From the cell containing the given text, extract its center point as [x, y] coordinate. 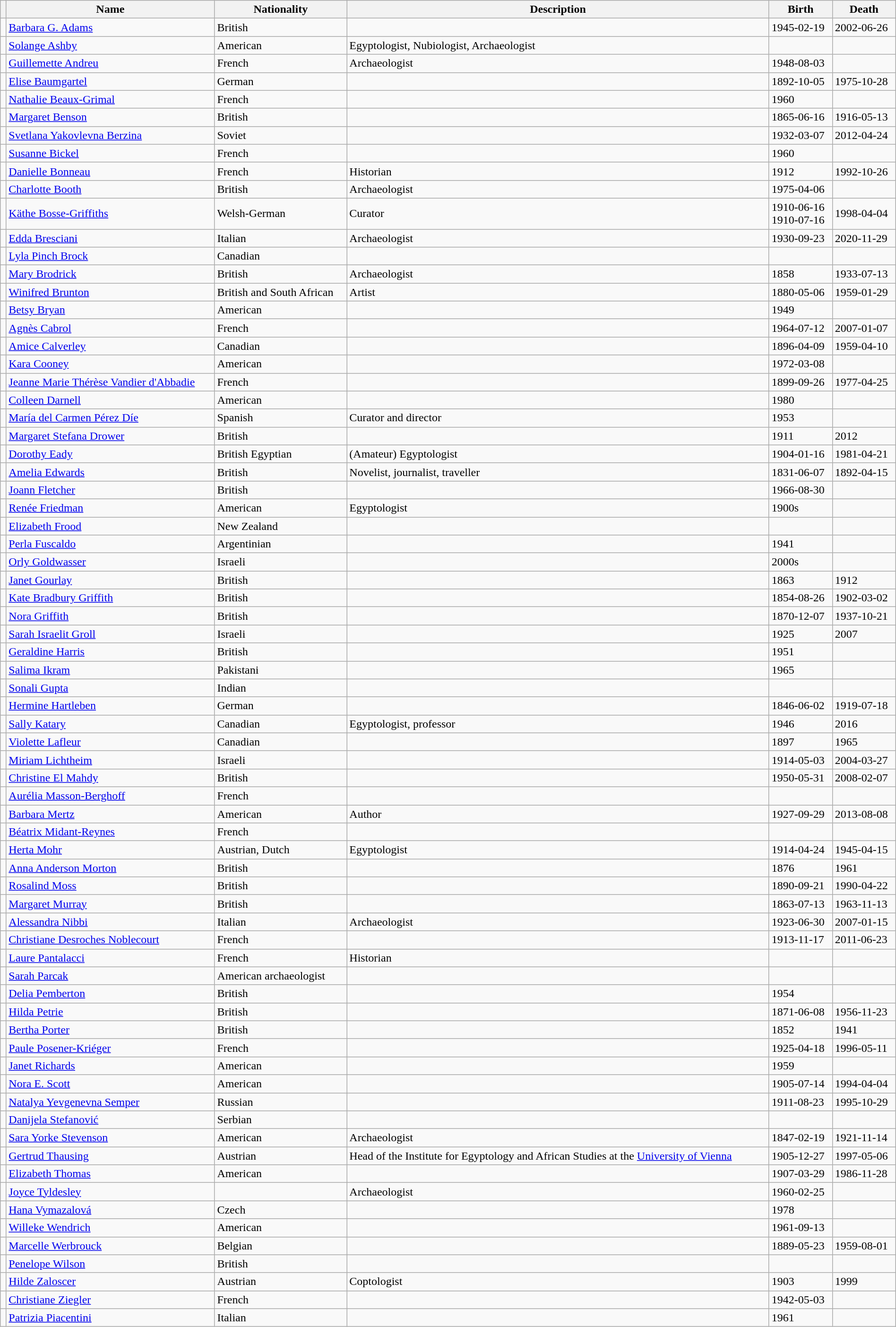
Nationality [281, 9]
2011-06-23 [864, 940]
Penelope Wilson [111, 1264]
Sally Katary [111, 724]
1907-03-29 [801, 1174]
1930-09-23 [801, 238]
1863 [801, 580]
Willeke Wendrich [111, 1228]
1937-10-21 [864, 616]
Béatrix Midant-Reynes [111, 832]
Austrian, Dutch [281, 850]
2008-02-07 [864, 778]
2013-08-08 [864, 814]
British Egyptian [281, 454]
1961-09-13 [801, 1228]
British and South African [281, 292]
1890-09-21 [801, 886]
2020-11-29 [864, 238]
1914-05-03 [801, 760]
Sonali Gupta [111, 688]
Barbara Mertz [111, 814]
1959-04-10 [864, 346]
Egyptologist, professor [558, 724]
Edda Bresciani [111, 238]
Solange Ashby [111, 45]
Sarah Parcak [111, 976]
1921-11-14 [864, 1138]
1925 [801, 634]
1954 [801, 994]
1903 [801, 1282]
1997-05-06 [864, 1156]
American archaeologist [281, 976]
1876 [801, 868]
Anna Anderson Morton [111, 868]
1975-10-28 [864, 81]
Nora Griffith [111, 616]
1978 [801, 1210]
1953 [801, 418]
1899-09-26 [801, 382]
1995-10-29 [864, 1102]
Dorothy Eady [111, 454]
Patrizia Piacentini [111, 1318]
Danielle Bonneau [111, 171]
Christine El Mahdy [111, 778]
Amice Calverley [111, 346]
Czech [281, 1210]
1892-10-05 [801, 81]
Name [111, 9]
Elizabeth Frood [111, 526]
Violette Lafleur [111, 742]
1858 [801, 274]
1892-04-15 [864, 472]
Kara Cooney [111, 364]
1981-04-21 [864, 454]
1897 [801, 742]
1896-04-09 [801, 346]
New Zealand [281, 526]
2007 [864, 634]
1916-05-13 [864, 117]
Rosalind Moss [111, 886]
1831-06-07 [801, 472]
Perla Fuscaldo [111, 544]
Käthe Bosse-Griffiths [111, 214]
1905-07-14 [801, 1084]
Christiane Desroches Noblecourt [111, 940]
1966-08-30 [801, 490]
1911 [801, 436]
Elizabeth Thomas [111, 1174]
1914-04-24 [801, 850]
Head of the Institute for Egyptology and African Studies at the University of Vienna [558, 1156]
1999 [864, 1282]
Gertrud Thausing [111, 1156]
Lyla Pinch Brock [111, 256]
1942-05-03 [801, 1300]
1871-06-08 [801, 1012]
(Amateur) Egyptologist [558, 454]
1956-11-23 [864, 1012]
1870-12-07 [801, 616]
2016 [864, 724]
1990-04-22 [864, 886]
Laure Pantalacci [111, 958]
Description [558, 9]
Hana Vymazalová [111, 1210]
Herta Mohr [111, 850]
1900s [801, 508]
Margaret Murray [111, 904]
Curator and director [558, 418]
Hermine Hartleben [111, 706]
Natalya Yevgenevna Semper [111, 1102]
Sarah Israelit Groll [111, 634]
Charlotte Booth [111, 189]
1925-04-18 [801, 1048]
2012-04-24 [864, 135]
1975-04-06 [801, 189]
1994-04-04 [864, 1084]
Welsh-German [281, 214]
2000s [801, 562]
Margaret Stefana Drower [111, 436]
Hilde Zaloscer [111, 1282]
1946 [801, 724]
Coptologist [558, 1282]
Colleen Darnell [111, 400]
1880-05-06 [801, 292]
1863-07-13 [801, 904]
Barbara G. Adams [111, 27]
1949 [801, 310]
Susanne Bickel [111, 153]
1960-02-25 [801, 1192]
2002-06-26 [864, 27]
Serbian [281, 1120]
1847-02-19 [801, 1138]
1927-09-29 [801, 814]
1996-05-11 [864, 1048]
María del Carmen Pérez Díe [111, 418]
1910-06-161910-07-16 [801, 214]
2012 [864, 436]
Winifred Brunton [111, 292]
Alessandra Nibbi [111, 922]
Margaret Benson [111, 117]
Belgian [281, 1246]
1911-08-23 [801, 1102]
1852 [801, 1030]
Mary Brodrick [111, 274]
Betsy Bryan [111, 310]
Guillemette Andreu [111, 63]
1945-02-19 [801, 27]
Salima Ikram [111, 670]
Jeanne Marie Thérèse Vandier d'Abbadie [111, 382]
1889-05-23 [801, 1246]
Nathalie Beaux-Grimal [111, 99]
Kate Bradbury Griffith [111, 598]
Indian [281, 688]
Christiane Ziegler [111, 1300]
2007-01-15 [864, 922]
Novelist, journalist, traveller [558, 472]
1948-08-03 [801, 63]
1904-01-16 [801, 454]
1986-11-28 [864, 1174]
Elise Baumgartel [111, 81]
Amelia Edwards [111, 472]
Joann Fletcher [111, 490]
Pakistani [281, 670]
Joyce Tyldesley [111, 1192]
1998-04-04 [864, 214]
Janet Gourlay [111, 580]
2004-03-27 [864, 760]
Geraldine Harris [111, 652]
1919-07-18 [864, 706]
Soviet [281, 135]
Artist [558, 292]
1932-03-07 [801, 135]
1980 [801, 400]
1945-04-15 [864, 850]
Svetlana Yakovlevna Berzina [111, 135]
Nora E. Scott [111, 1084]
Russian [281, 1102]
Orly Goldwasser [111, 562]
1902-03-02 [864, 598]
Miriam Lichtheim [111, 760]
Hilda Petrie [111, 1012]
Death [864, 9]
1959-08-01 [864, 1246]
1964-07-12 [801, 328]
1959-01-29 [864, 292]
1923-06-30 [801, 922]
1950-05-31 [801, 778]
1905-12-27 [801, 1156]
1846-06-02 [801, 706]
1933-07-13 [864, 274]
1963-11-13 [864, 904]
Delia Pemberton [111, 994]
1972-03-08 [801, 364]
Argentinian [281, 544]
Paule Posener-Kriéger [111, 1048]
2007-01-07 [864, 328]
Birth [801, 9]
Spanish [281, 418]
Marcelle Werbrouck [111, 1246]
Janet Richards [111, 1066]
Egyptologist, Nubiologist, Archaeologist [558, 45]
Author [558, 814]
1992-10-26 [864, 171]
1865-06-16 [801, 117]
1913-11-17 [801, 940]
Danijela Stefanović [111, 1120]
Aurélia Masson-Berghoff [111, 796]
Agnès Cabrol [111, 328]
Bertha Porter [111, 1030]
1959 [801, 1066]
1951 [801, 652]
1977-04-25 [864, 382]
1854-08-26 [801, 598]
Curator [558, 214]
Renée Friedman [111, 508]
Sara Yorke Stevenson [111, 1138]
